Determine the [X, Y] coordinate at the center of the cell enclosing the given text.  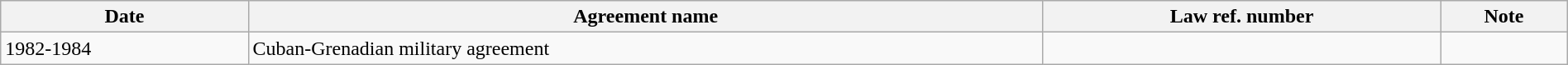
Cuban-Grenadian military agreement [645, 48]
1982-1984 [124, 48]
Agreement name [645, 17]
Note [1504, 17]
Date [124, 17]
Law ref. number [1241, 17]
